Return the [x, y] coordinate for the center point of the cell that contains the specified text.  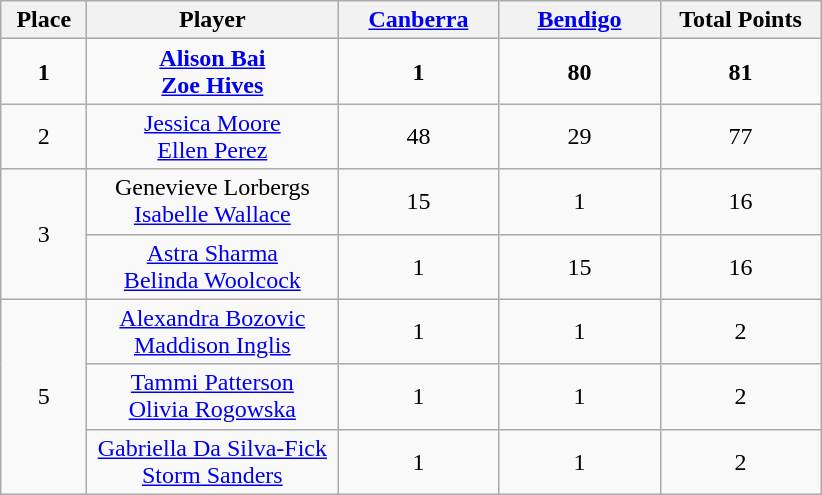
81 [740, 72]
5 [44, 396]
29 [580, 136]
Tammi Patterson Olivia Rogowska [212, 396]
Total Points [740, 20]
Alison Bai Zoe Hives [212, 72]
Place [44, 20]
Astra Sharma Belinda Woolcock [212, 266]
77 [740, 136]
3 [44, 234]
Jessica Moore Ellen Perez [212, 136]
Player [212, 20]
48 [418, 136]
Alexandra Bozovic Maddison Inglis [212, 332]
Gabriella Da Silva-Fick Storm Sanders [212, 462]
Canberra [418, 20]
80 [580, 72]
Bendigo [580, 20]
Genevieve Lorbergs Isabelle Wallace [212, 202]
